Return the (x, y) coordinate for the center point of the cell that contains the specified text.  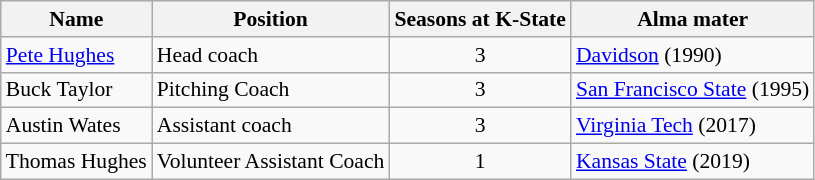
Alma mater (692, 19)
Position (271, 19)
San Francisco State (1995) (692, 90)
Assistant coach (271, 126)
Kansas State (2019) (692, 162)
Virginia Tech (2017) (692, 126)
Name (76, 19)
Pitching Coach (271, 90)
Volunteer Assistant Coach (271, 162)
Thomas Hughes (76, 162)
Buck Taylor (76, 90)
Seasons at K-State (480, 19)
Davidson (1990) (692, 55)
Head coach (271, 55)
1 (480, 162)
Austin Wates (76, 126)
Pete Hughes (76, 55)
